Extract the (x, y) coordinate from the center of the cell holding the provided text.  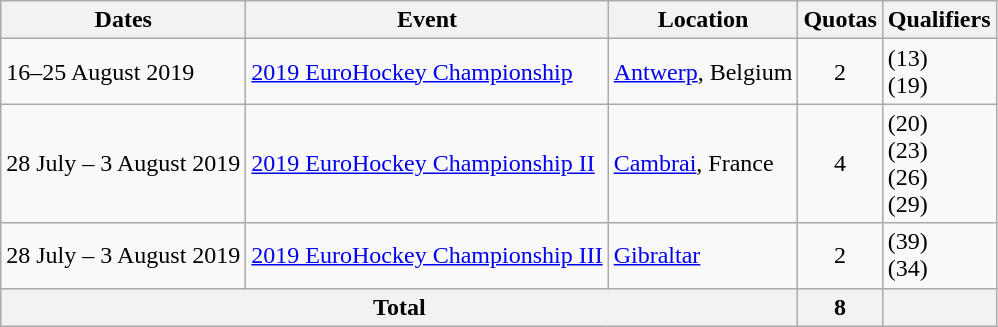
Quotas (840, 20)
Dates (124, 20)
4 (840, 164)
2019 EuroHockey Championship II (427, 164)
Antwerp, Belgium (703, 72)
(20) (23) (26) (29) (939, 164)
2019 EuroHockey Championship III (427, 256)
Total (400, 307)
(13) (19) (939, 72)
2019 EuroHockey Championship (427, 72)
Qualifiers (939, 20)
8 (840, 307)
Cambrai, France (703, 164)
16–25 August 2019 (124, 72)
Gibraltar (703, 256)
Location (703, 20)
(39) (34) (939, 256)
Event (427, 20)
